Determine the (X, Y) coordinate at the center of the cell enclosing the given text.  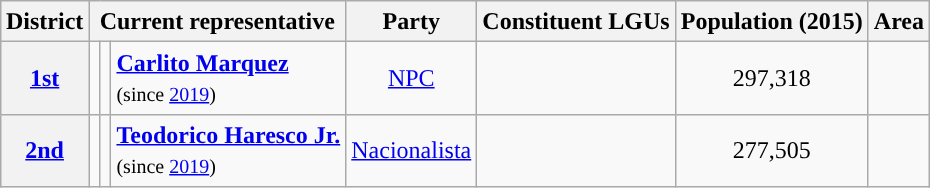
2nd (44, 150)
Nacionalista (412, 150)
Carlito Marquez(since 2019) (228, 78)
297,318 (772, 78)
Area (898, 22)
District (44, 22)
Constituent LGUs (576, 22)
Current representative (218, 22)
1st (44, 78)
Teodorico Haresco Jr.(since 2019) (228, 150)
277,505 (772, 150)
Population (2015) (772, 22)
Party (412, 22)
NPC (412, 78)
